Scan for the cell matching the given text and deliver its (x, y) coordinate at center. 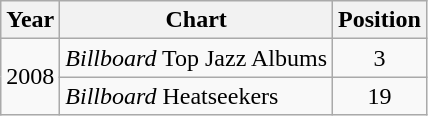
Billboard Top Jazz Albums (196, 58)
2008 (30, 77)
19 (380, 96)
Position (380, 20)
3 (380, 58)
Billboard Heatseekers (196, 96)
Chart (196, 20)
Year (30, 20)
